Identify which cell holds the provided text, then report its [x, y] central coordinate. 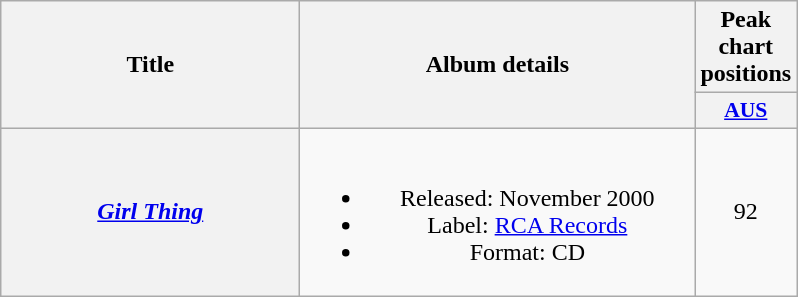
Title [150, 65]
Girl Thing [150, 212]
Released: November 2000Label: RCA RecordsFormat: CD [498, 212]
92 [746, 212]
AUS [746, 111]
Peak chart positions [746, 47]
Album details [498, 65]
